Identify which cell holds the provided text, then report its (X, Y) central coordinate. 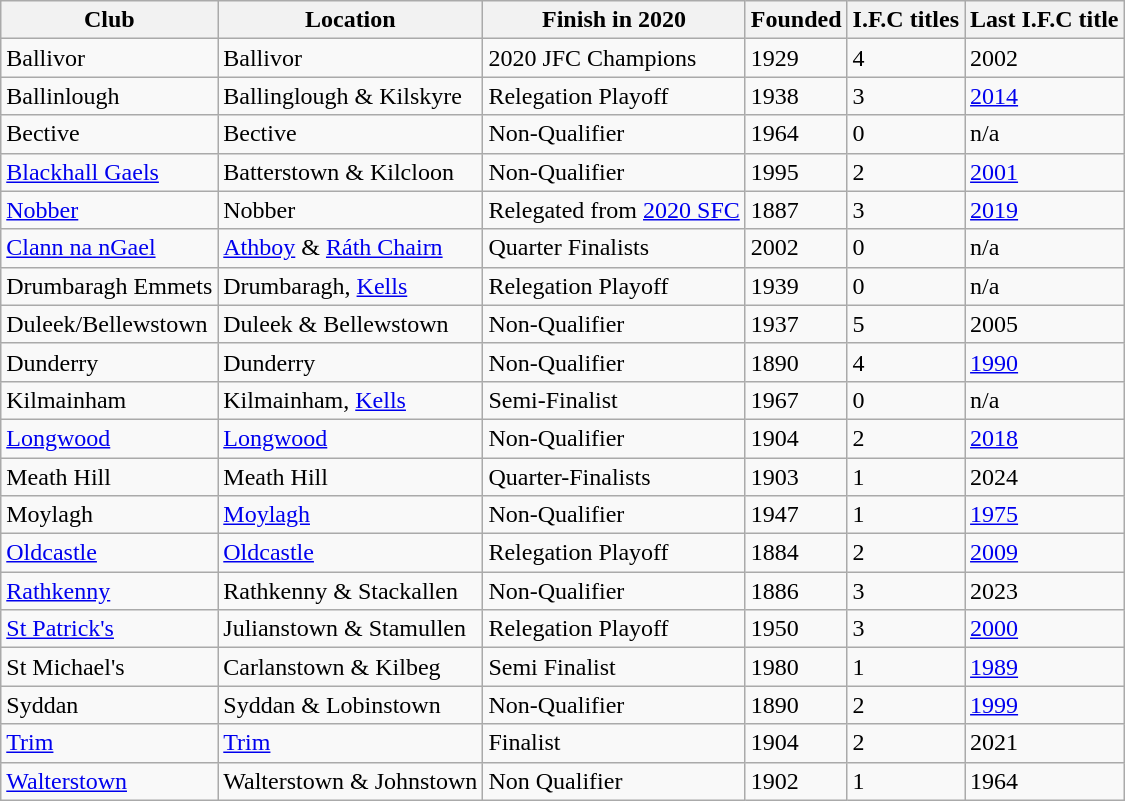
2018 (1045, 438)
2014 (1045, 96)
1980 (796, 667)
1947 (796, 515)
Walterstown & Johnstown (350, 781)
Rathkenny & Stackallen (350, 591)
Non Qualifier (614, 781)
Duleek/Bellewstown (110, 324)
1929 (796, 58)
2019 (1045, 210)
1884 (796, 553)
Drumbaragh, Kells (350, 286)
Founded (796, 20)
Rathkenny (110, 591)
1903 (796, 477)
Semi Finalist (614, 667)
St Patrick's (110, 629)
2021 (1045, 743)
1938 (796, 96)
Syddan (110, 705)
1886 (796, 591)
Relegated from 2020 SFC (614, 210)
2000 (1045, 629)
I.F.C titles (906, 20)
1887 (796, 210)
1995 (796, 172)
Kilmainham, Kells (350, 400)
1937 (796, 324)
Duleek & Bellewstown (350, 324)
Drumbaragh Emmets (110, 286)
2009 (1045, 553)
1902 (796, 781)
Kilmainham (110, 400)
Finish in 2020 (614, 20)
5 (906, 324)
1967 (796, 400)
2024 (1045, 477)
2005 (1045, 324)
1990 (1045, 362)
1999 (1045, 705)
Semi-Finalist (614, 400)
Walterstown (110, 781)
2023 (1045, 591)
Ballinglough & Kilskyre (350, 96)
Ballinlough (110, 96)
2020 JFC Champions (614, 58)
1939 (796, 286)
Location (350, 20)
Club (110, 20)
1989 (1045, 667)
St Michael's (110, 667)
Finalist (614, 743)
Carlanstown & Kilbeg (350, 667)
Athboy & Ráth Chairn (350, 248)
Last I.F.C title (1045, 20)
Clann na nGael (110, 248)
Quarter-Finalists (614, 477)
2001 (1045, 172)
Quarter Finalists (614, 248)
Syddan & Lobinstown (350, 705)
Julianstown & Stamullen (350, 629)
1975 (1045, 515)
Batterstown & Kilcloon (350, 172)
1950 (796, 629)
Blackhall Gaels (110, 172)
